Identify which cell holds the provided text, then report its [x, y] central coordinate. 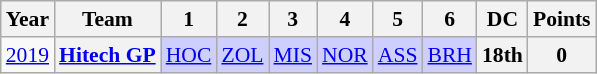
HOC [189, 55]
Points [562, 19]
18th [502, 55]
Year [28, 19]
1 [189, 19]
Hitech GP [108, 55]
BRH [450, 55]
6 [450, 19]
5 [398, 19]
DC [502, 19]
ASS [398, 55]
2 [242, 19]
3 [292, 19]
4 [345, 19]
NOR [345, 55]
0 [562, 55]
ZOL [242, 55]
MIS [292, 55]
Team [108, 19]
2019 [28, 55]
